Determine the [x, y] coordinate at the center of the cell enclosing the given text.  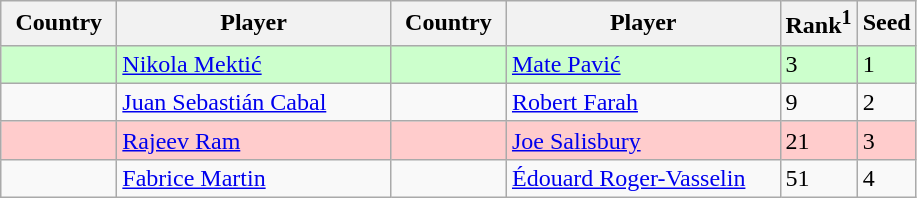
Robert Farah [643, 102]
51 [818, 178]
21 [818, 140]
4 [886, 178]
Fabrice Martin [254, 178]
9 [818, 102]
Édouard Roger-Vasselin [643, 178]
1 [886, 64]
Juan Sebastián Cabal [254, 102]
Seed [886, 24]
Mate Pavić [643, 64]
Nikola Mektić [254, 64]
Rank1 [818, 24]
2 [886, 102]
Rajeev Ram [254, 140]
Joe Salisbury [643, 140]
